Search for the cell housing the specified text and yield its [X, Y] center coordinate. 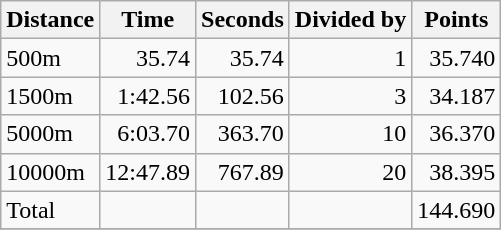
102.56 [243, 96]
20 [350, 172]
500m [50, 58]
35.740 [456, 58]
1 [350, 58]
Points [456, 20]
12:47.89 [148, 172]
Seconds [243, 20]
38.395 [456, 172]
363.70 [243, 134]
1:42.56 [148, 96]
36.370 [456, 134]
Total [50, 210]
6:03.70 [148, 134]
34.187 [456, 96]
144.690 [456, 210]
10 [350, 134]
5000m [50, 134]
Time [148, 20]
10000m [50, 172]
767.89 [243, 172]
3 [350, 96]
1500m [50, 96]
Divided by [350, 20]
Distance [50, 20]
